Capture the cell that displays the provided text and extract its [X, Y] central coordinate. 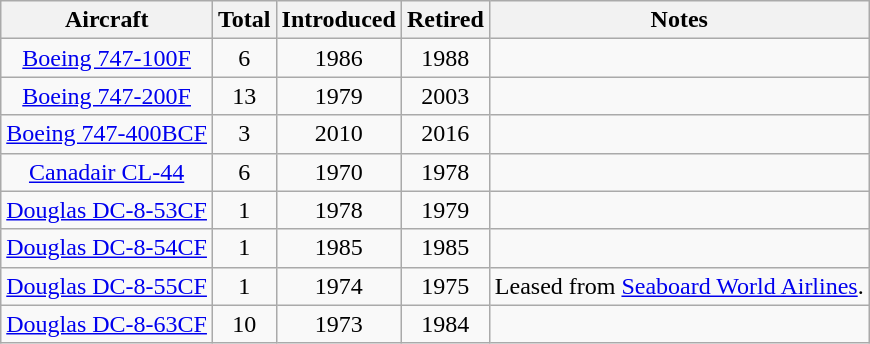
Douglas DC-8-54CF [107, 248]
Boeing 747-200F [107, 96]
1975 [445, 286]
Boeing 747-400BCF [107, 134]
10 [245, 324]
Douglas DC-8-63CF [107, 324]
Boeing 747-100F [107, 58]
1970 [338, 172]
2016 [445, 134]
Leased from Seaboard World Airlines. [679, 286]
1974 [338, 286]
Aircraft [107, 20]
1988 [445, 58]
3 [245, 134]
2010 [338, 134]
Douglas DC-8-55CF [107, 286]
2003 [445, 96]
Total [245, 20]
Notes [679, 20]
Douglas DC-8-53CF [107, 210]
1986 [338, 58]
1984 [445, 324]
Canadair CL-44 [107, 172]
Introduced [338, 20]
1973 [338, 324]
Retired [445, 20]
13 [245, 96]
